Return [x, y] of the center of cell containing provided text 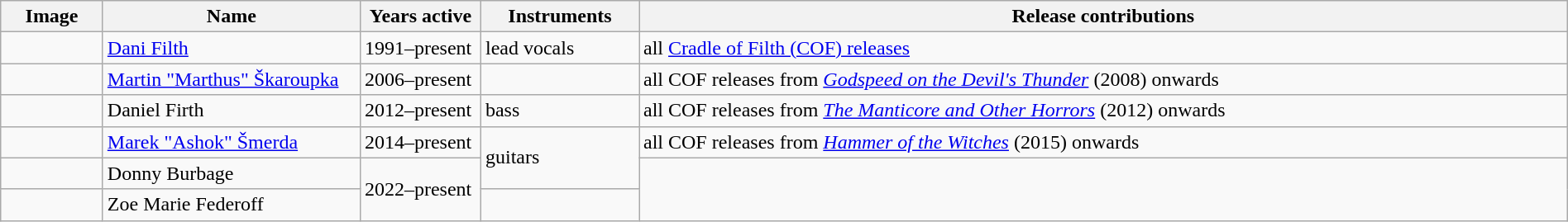
Daniel Firth [232, 111]
Marek "Ashok" Šmerda [232, 142]
Years active [420, 17]
lead vocals [559, 48]
Dani Filth [232, 48]
all COF releases from Hammer of the Witches (2015) onwards [1103, 142]
1991–present [420, 48]
Name [232, 17]
2006–present [420, 79]
2014–present [420, 142]
Donny Burbage [232, 173]
guitars [559, 158]
all COF releases from The Manticore and Other Horrors (2012) onwards [1103, 111]
2012–present [420, 111]
Martin "Marthus" Škaroupka [232, 79]
Release contributions [1103, 17]
Zoe Marie Federoff [232, 205]
bass [559, 111]
all Cradle of Filth (COF) releases [1103, 48]
all COF releases from Godspeed on the Devil's Thunder (2008) onwards [1103, 79]
Instruments [559, 17]
Image [52, 17]
2022–present [420, 189]
